Locate the cell with the specified text and output its (x, y) center coordinate. 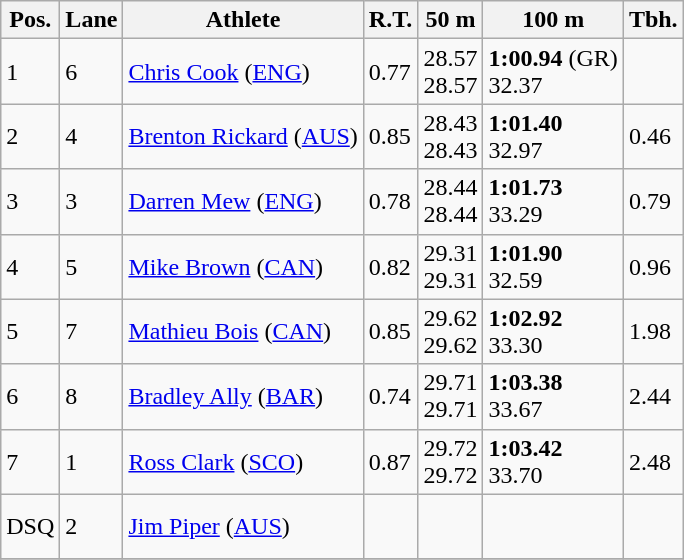
Bradley Ally (BAR) (243, 396)
1:01.9032.59 (553, 266)
29.7229.72 (450, 462)
2.48 (653, 462)
0.77 (390, 72)
Mathieu Bois (CAN) (243, 332)
DSQ (30, 526)
1:01.7333.29 (553, 202)
0.46 (653, 136)
100 m (553, 20)
Chris Cook (ENG) (243, 72)
1:03.4233.70 (553, 462)
0.78 (390, 202)
28.4428.44 (450, 202)
0.87 (390, 462)
1:03.3833.67 (553, 396)
Ross Clark (SCO) (243, 462)
R.T. (390, 20)
1:02.9233.30 (553, 332)
0.74 (390, 396)
29.7129.71 (450, 396)
Pos. (30, 20)
28.5728.57 (450, 72)
0.96 (653, 266)
Tbh. (653, 20)
1:00.94 (GR)32.37 (553, 72)
Lane (92, 20)
Brenton Rickard (AUS) (243, 136)
0.79 (653, 202)
28.4328.43 (450, 136)
Mike Brown (CAN) (243, 266)
29.6229.62 (450, 332)
1:01.4032.97 (553, 136)
8 (92, 396)
2.44 (653, 396)
Athlete (243, 20)
50 m (450, 20)
Darren Mew (ENG) (243, 202)
29.3129.31 (450, 266)
Jim Piper (AUS) (243, 526)
0.82 (390, 266)
1.98 (653, 332)
